Return [X, Y] of the center of cell containing provided text 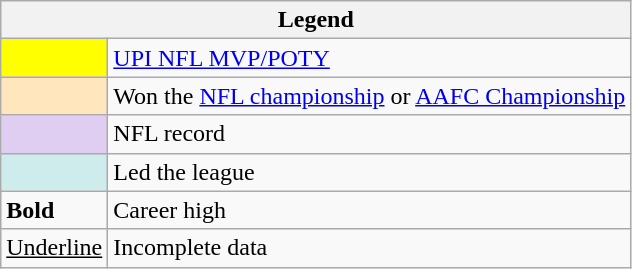
Led the league [370, 172]
Incomplete data [370, 248]
UPI NFL MVP/POTY [370, 58]
NFL record [370, 134]
Bold [54, 210]
Won the NFL championship or AAFC Championship [370, 96]
Career high [370, 210]
Underline [54, 248]
Legend [316, 20]
